For the text-containing cell, return its midpoint in (X, Y) coordinate format. 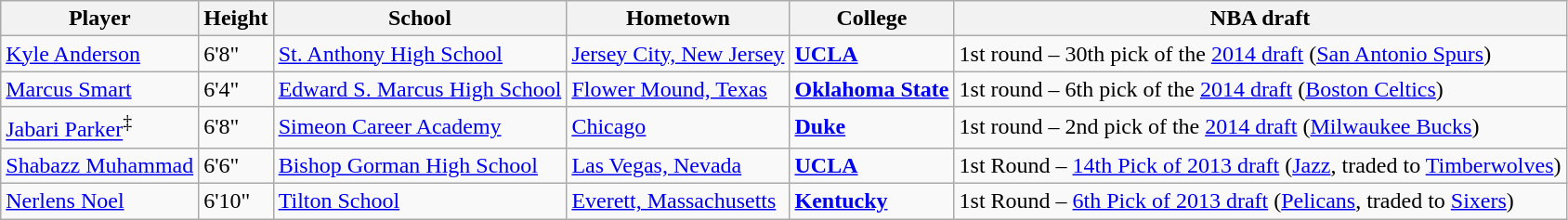
Hometown (678, 19)
Duke (871, 128)
Chicago (678, 128)
School (420, 19)
Height (236, 19)
6'10" (236, 201)
Simeon Career Academy (420, 128)
Kyle Anderson (100, 54)
1st round – 6th pick of the 2014 draft (Boston Celtics) (1260, 89)
NBA draft (1260, 19)
St. Anthony High School (420, 54)
6'4" (236, 89)
Jabari Parker‡ (100, 128)
6'6" (236, 165)
Edward S. Marcus High School (420, 89)
Shabazz Muhammad (100, 165)
Oklahoma State (871, 89)
1st round – 30th pick of the 2014 draft (San Antonio Spurs) (1260, 54)
Player (100, 19)
Bishop Gorman High School (420, 165)
Marcus Smart (100, 89)
Flower Mound, Texas (678, 89)
Nerlens Noel (100, 201)
College (871, 19)
Jersey City, New Jersey (678, 54)
Tilton School (420, 201)
1st round – 2nd pick of the 2014 draft (Milwaukee Bucks) (1260, 128)
1st Round – 14th Pick of 2013 draft (Jazz, traded to Timberwolves) (1260, 165)
1st Round – 6th Pick of 2013 draft (Pelicans, traded to Sixers) (1260, 201)
Kentucky (871, 201)
Las Vegas, Nevada (678, 165)
Everett, Massachusetts (678, 201)
